Return [X, Y] of the center of cell containing provided text 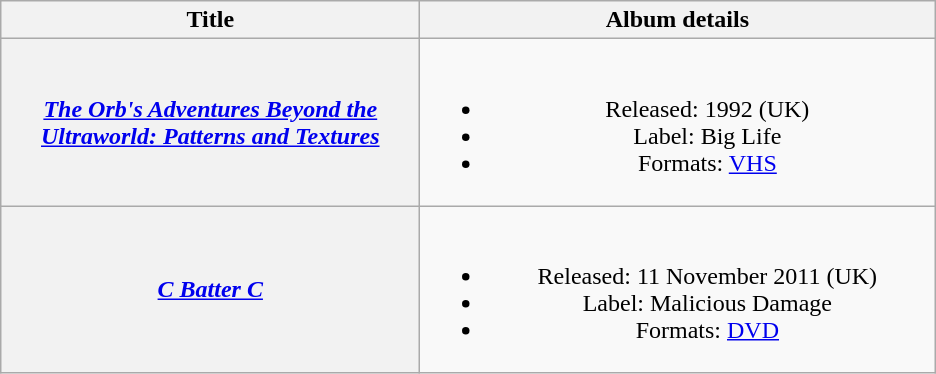
Album details [678, 20]
Title [210, 20]
The Orb's Adventures Beyond the Ultraworld: Patterns and Textures [210, 122]
Released: 11 November 2011 (UK)Label: Malicious DamageFormats: DVD [678, 290]
C Batter C [210, 290]
Released: 1992 (UK)Label: Big LifeFormats: VHS [678, 122]
